From the cell containing the given text, extract its center point as [X, Y] coordinate. 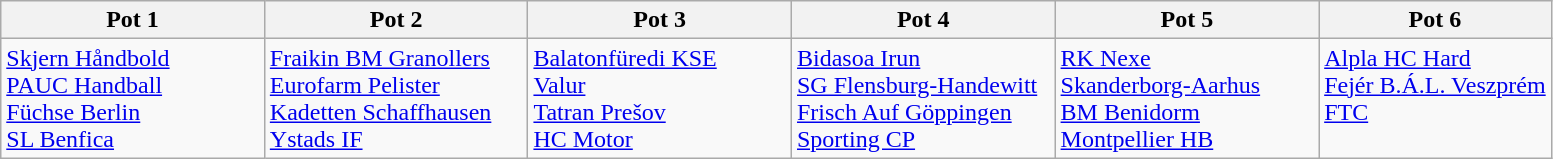
Pot 5 [1187, 20]
Pot 3 [660, 20]
Pot 2 [396, 20]
Pot 1 [133, 20]
Pot 4 [923, 20]
Bidasoa Irun SG Flensburg-Handewitt Frisch Auf Göppingen Sporting CP [923, 98]
Alpla HC Hard Fejér B.Á.L. Veszprém FTC [1436, 98]
Skjern Håndbold PAUC Handball Füchse Berlin SL Benfica [133, 98]
Balatonfüredi KSE Valur Tatran Prešov HC Motor [660, 98]
RK Nexe Skanderborg-Aarhus BM Benidorm Montpellier HB [1187, 98]
Fraikin BM Granollers Eurofarm Pelister Kadetten Schaffhausen Ystads IF [396, 98]
Pot 6 [1436, 20]
